Output the [X, Y] coordinate of the center of the cell containing the given text.  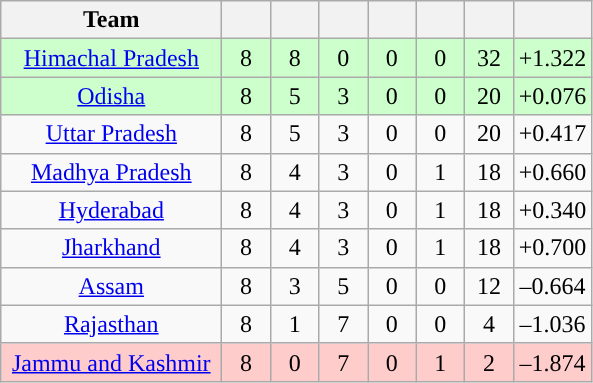
Rajasthan [112, 324]
Odisha [112, 96]
+0.700 [552, 248]
2 [490, 362]
–1.874 [552, 362]
+1.322 [552, 58]
Team [112, 20]
Uttar Pradesh [112, 134]
Jammu and Kashmir [112, 362]
32 [490, 58]
Jharkhand [112, 248]
–0.664 [552, 286]
+0.417 [552, 134]
+0.340 [552, 210]
Hyderabad [112, 210]
12 [490, 286]
+0.076 [552, 96]
Madhya Pradesh [112, 172]
–1.036 [552, 324]
Himachal Pradesh [112, 58]
+0.660 [552, 172]
Assam [112, 286]
